Detect which cell encompasses the target text, then output its (x, y) center coordinate. 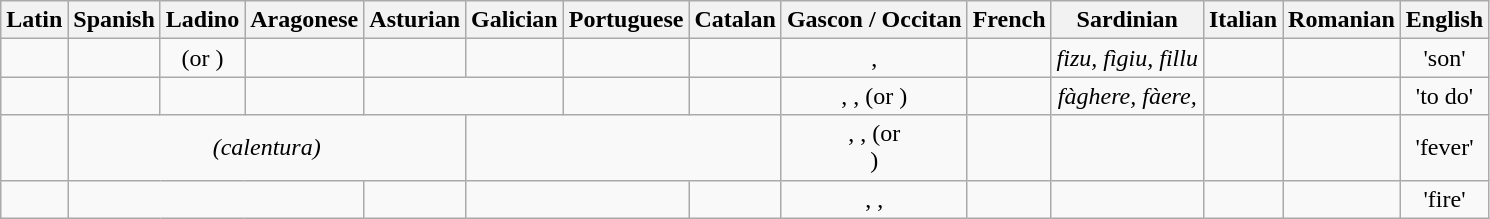
, , (or) (874, 148)
Aragonese (304, 20)
(or ) (202, 58)
Catalan (735, 20)
Galician (515, 20)
, , (or ) (874, 96)
fizu, fìgiu, fillu (1127, 58)
(calentura) (267, 148)
'fire' (1444, 199)
Spanish (114, 20)
French (1009, 20)
Latin (34, 20)
'son' (1444, 58)
'fever' (1444, 148)
, , (874, 199)
, (874, 58)
Gascon / Occitan (874, 20)
Portuguese (626, 20)
Romanian (1342, 20)
'to do' (1444, 96)
English (1444, 20)
fàghere, fàere, (1127, 96)
Ladino (202, 20)
Asturian (415, 20)
Italian (1242, 20)
Sardinian (1127, 20)
